Pinpoint the cell where the given text exists, returning its [x, y] midpoint coordinate. 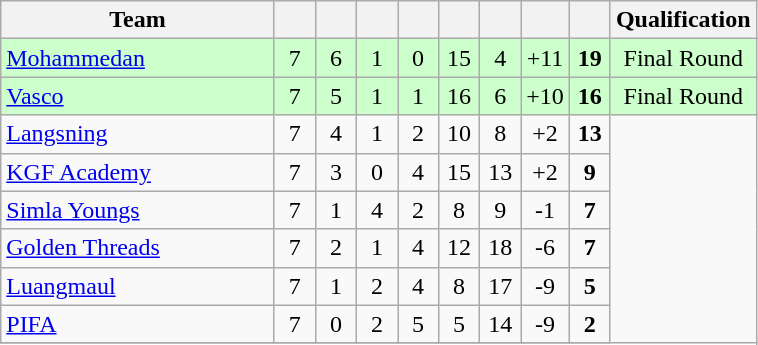
Qualification [683, 20]
Mohammedan [138, 58]
12 [460, 248]
Simla Youngs [138, 210]
KGF Academy [138, 172]
18 [500, 248]
17 [500, 286]
+11 [546, 58]
10 [460, 134]
3 [336, 172]
-6 [546, 248]
19 [590, 58]
+10 [546, 96]
-1 [546, 210]
14 [500, 324]
Vasco [138, 96]
PIFA [138, 324]
Langsning [138, 134]
Luangmaul [138, 286]
Golden Threads [138, 248]
Team [138, 20]
